Identify which cell holds the provided text, then report its [X, Y] central coordinate. 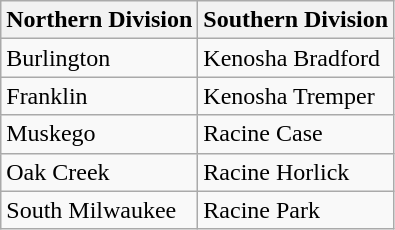
Racine Park [296, 210]
Muskego [100, 134]
Burlington [100, 58]
Northern Division [100, 20]
Kenosha Bradford [296, 58]
Franklin [100, 96]
Oak Creek [100, 172]
Southern Division [296, 20]
South Milwaukee [100, 210]
Kenosha Tremper [296, 96]
Racine Case [296, 134]
Racine Horlick [296, 172]
